Return the [X, Y] coordinate for the center point of the cell that contains the specified text.  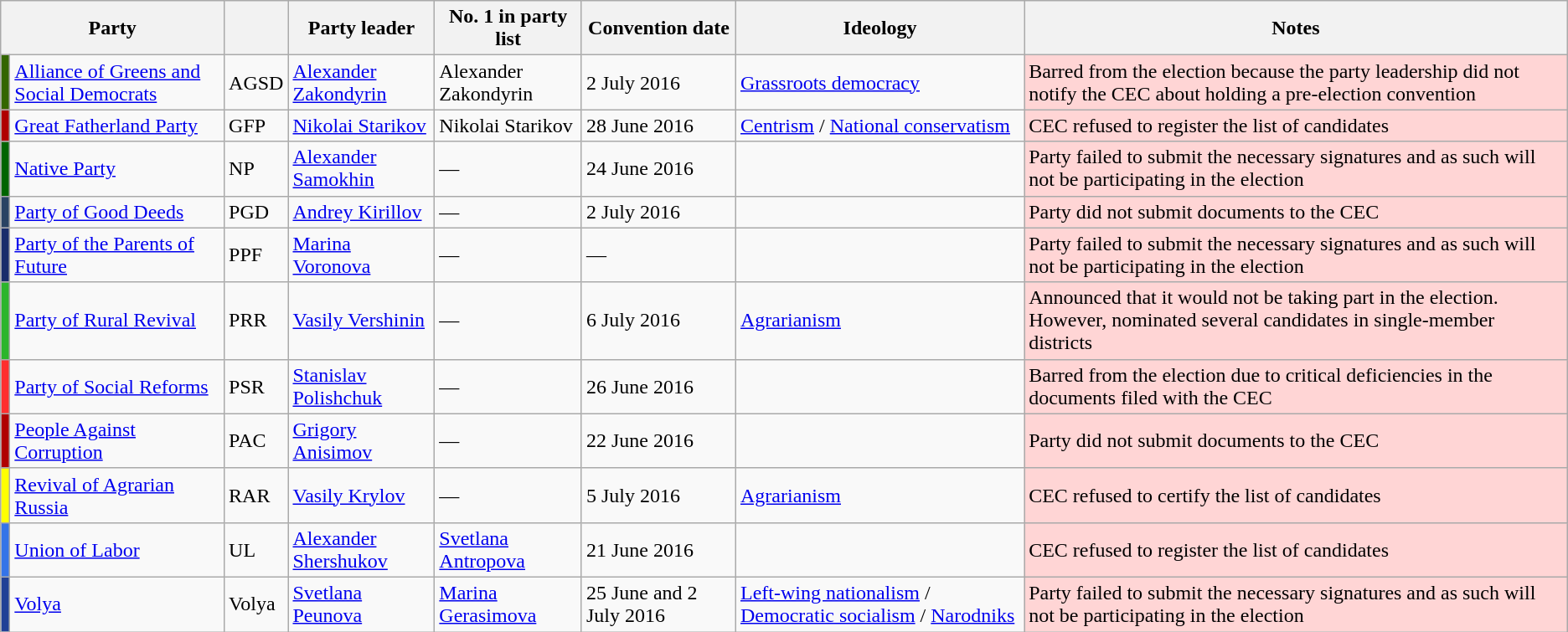
Union of Labor [117, 549]
Party leader [362, 28]
Convention date [658, 28]
Stanislav Polishchuk [362, 387]
24 June 2016 [658, 169]
NP [256, 169]
PRR [256, 321]
Great Fatherland Party [117, 126]
Notes [1297, 28]
Barred from the election because the party leadership did not notify the CEC about holding a pre-election convention [1297, 82]
PGD [256, 212]
Svetlana Antropova [508, 549]
Party of Social Reforms [117, 387]
Marina Gerasimova [508, 604]
22 June 2016 [658, 440]
PSR [256, 387]
Alliance of Greens and Social Democrats [117, 82]
Svetlana Peunova [362, 604]
AGSD [256, 82]
6 July 2016 [658, 321]
Party [112, 28]
Alexander Samokhin [362, 169]
Native Party [117, 169]
Vasily Krylov [362, 496]
Marina Voronova [362, 254]
Alexander Shershukov [362, 549]
PAC [256, 440]
PPF [256, 254]
Announced that it would not be taking part in the election. However, nominated several candidates in single-member districts [1297, 321]
Party of the Parents of Future [117, 254]
Vasily Vershinin [362, 321]
Party of Rural Revival [117, 321]
Grigory Anisimov [362, 440]
25 June and 2 July 2016 [658, 604]
Andrey Kirillov [362, 212]
Revival of Agrarian Russia [117, 496]
UL [256, 549]
Party of Good Deeds [117, 212]
RAR [256, 496]
CEC refused to certify the list of candidates [1297, 496]
Grassroots democracy [879, 82]
28 June 2016 [658, 126]
21 June 2016 [658, 549]
Centrism / National conservatism [879, 126]
Left-wing nationalism / Democratic socialism / Narodniks [879, 604]
Ideology [879, 28]
GFP [256, 126]
Barred from the election due to critical deficiencies in the documents filed with the CEC [1297, 387]
26 June 2016 [658, 387]
No. 1 in party list [508, 28]
People Against Corruption [117, 440]
5 July 2016 [658, 496]
